Return [x, y] of the center of cell containing provided text 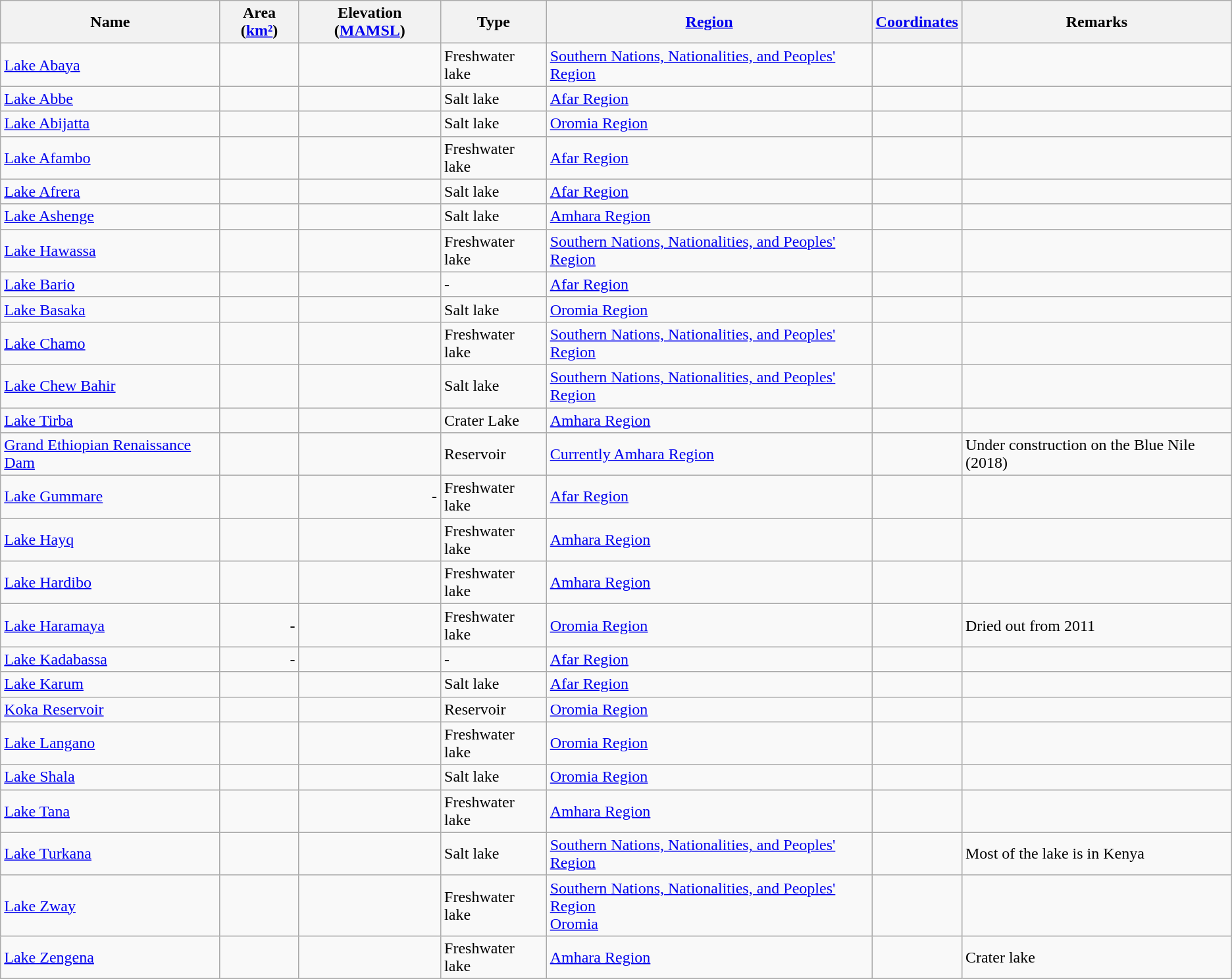
Lake Basaka [111, 309]
Lake Abaya [111, 64]
Elevation (MAMSL) [370, 22]
Lake Chamo [111, 343]
Lake Abijatta [111, 124]
Coordinates [917, 22]
Southern Nations, Nationalities, and Peoples' RegionOromia [709, 905]
Koka Reservoir [111, 709]
Type [494, 22]
Lake Chew Bahir [111, 386]
Under construction on the Blue Nile (2018) [1096, 454]
Lake Zengena [111, 957]
Lake Abbe [111, 99]
Grand Ethiopian Renaissance Dam [111, 454]
Lake Zway [111, 905]
Remarks [1096, 22]
Currently Amhara Region [709, 454]
Lake Hardibo [111, 583]
Name [111, 22]
Crater lake [1096, 957]
Lake Turkana [111, 854]
Lake Afrera [111, 191]
Dried out from 2011 [1096, 625]
Lake Ashenge [111, 216]
Lake Tirba [111, 420]
Lake Gummare [111, 497]
Lake Afambo [111, 158]
Region [709, 22]
Area (km²) [259, 22]
Lake Shala [111, 777]
Lake Tana [111, 811]
Lake Langano [111, 743]
Lake Bario [111, 284]
Lake Hawassa [111, 250]
Most of the lake is in Kenya [1096, 854]
Lake Kadabassa [111, 659]
Crater Lake [494, 420]
Lake Karum [111, 684]
Lake Hayq [111, 540]
Lake Haramaya [111, 625]
